Output the [x, y] coordinate of the center of the cell containing the given text.  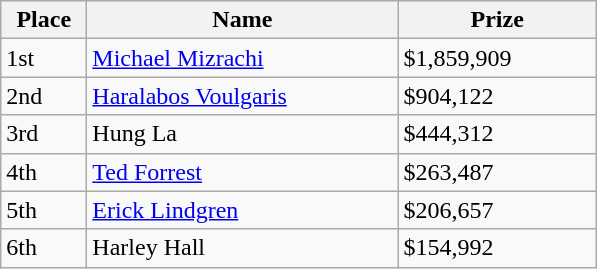
6th [44, 248]
Haralabos Voulgaris [242, 96]
$206,657 [498, 210]
$444,312 [498, 134]
Ted Forrest [242, 172]
$1,859,909 [498, 58]
5th [44, 210]
4th [44, 172]
$154,992 [498, 248]
Name [242, 20]
2nd [44, 96]
1st [44, 58]
Prize [498, 20]
Michael Mizrachi [242, 58]
Place [44, 20]
$904,122 [498, 96]
Hung La [242, 134]
3rd [44, 134]
$263,487 [498, 172]
Harley Hall [242, 248]
Erick Lindgren [242, 210]
